Provide the (X, Y) coordinate of the cell's center where the given text is located.  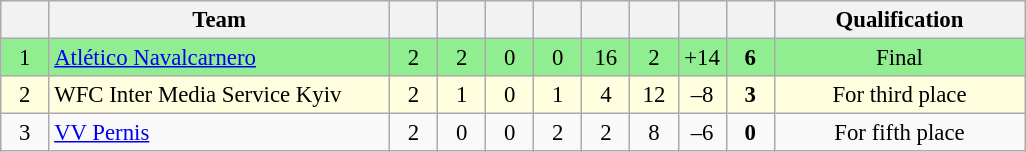
For third place (900, 95)
Team (220, 20)
WFC Inter Media Service Kyiv (220, 95)
16 (606, 58)
+14 (702, 58)
4 (606, 95)
Final (900, 58)
–6 (702, 133)
12 (654, 95)
Qualification (900, 20)
8 (654, 133)
For fifth place (900, 133)
–8 (702, 95)
6 (750, 58)
Atlético Navalcarnero (220, 58)
VV Pernis (220, 133)
